Determine the [x, y] coordinate at the center of the cell enclosing the given text.  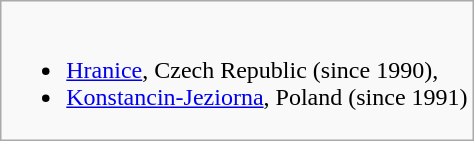
Hranice, Czech Republic (since 1990), Konstancin-Jeziorna, Poland (since 1991) [237, 71]
